Determine the (X, Y) coordinate at the center of the cell enclosing the given text.  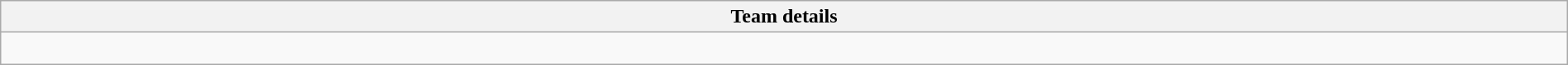
Team details (784, 17)
